Pinpoint the cell where the given text exists, returning its [x, y] midpoint coordinate. 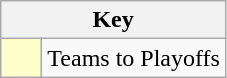
Teams to Playoffs [134, 58]
Key [114, 20]
